From the cell containing the given text, extract its center point as [x, y] coordinate. 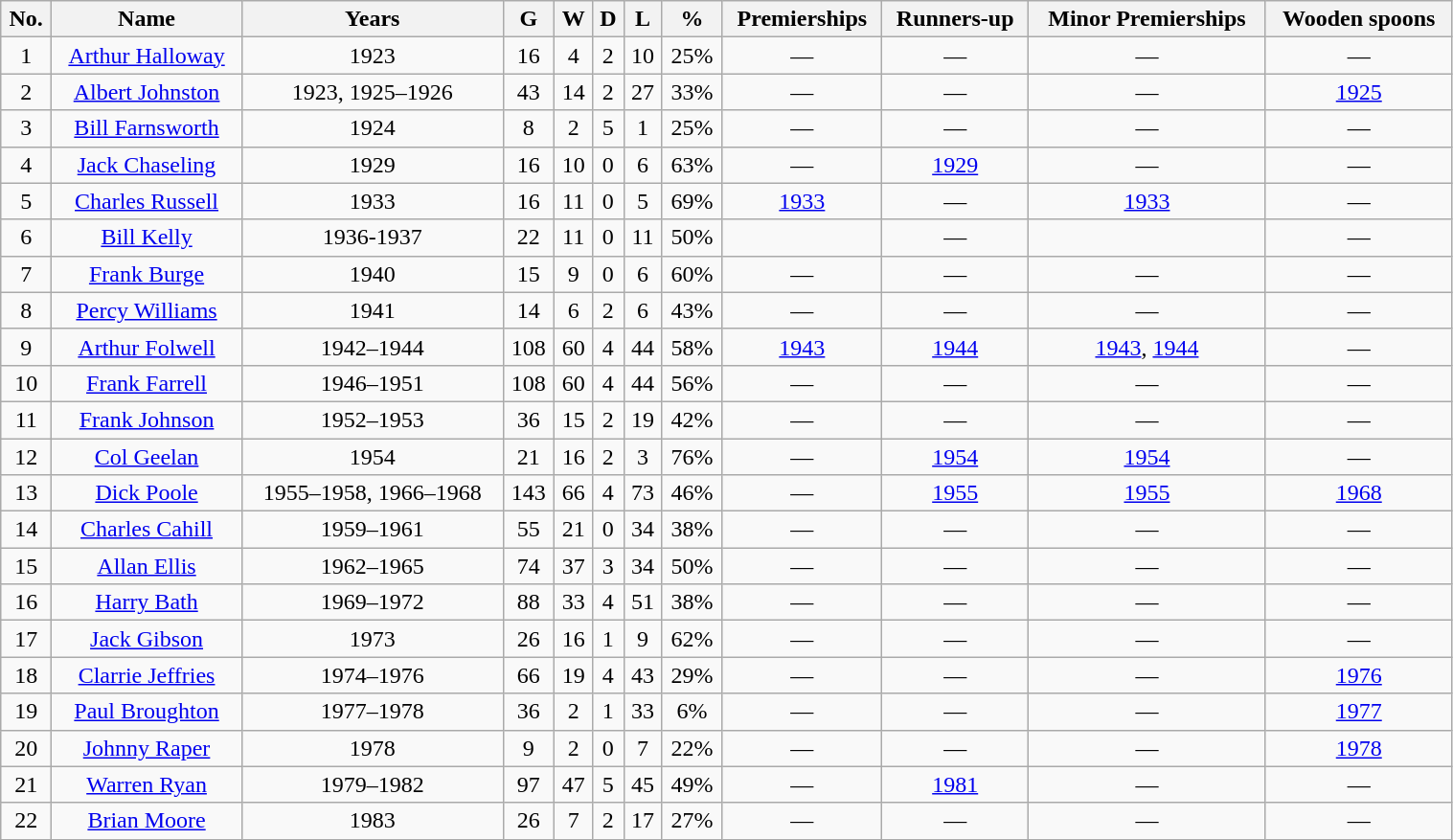
1983 [372, 821]
6% [692, 712]
Years [372, 19]
42% [692, 420]
46% [692, 493]
1943 [803, 347]
1923 [372, 56]
27% [692, 821]
60% [692, 274]
1940 [372, 274]
13 [27, 493]
Johnny Raper [148, 748]
1979–1982 [372, 784]
45 [643, 784]
51 [643, 602]
1946–1951 [372, 383]
Arthur Halloway [148, 56]
1962–1965 [372, 566]
Jack Gibson [148, 639]
43% [692, 310]
37 [574, 566]
Albert Johnston [148, 92]
Charles Cahill [148, 530]
1942–1944 [372, 347]
1944 [956, 347]
1941 [372, 310]
1974–1976 [372, 675]
Arthur Folwell [148, 347]
Frank Farrell [148, 383]
G [529, 19]
1969–1972 [372, 602]
27 [643, 92]
Name [148, 19]
29% [692, 675]
1952–1953 [372, 420]
Warren Ryan [148, 784]
Frank Johnson [148, 420]
18 [27, 675]
Paul Broughton [148, 712]
1923, 1925–1926 [372, 92]
20 [27, 748]
L [643, 19]
1981 [956, 784]
47 [574, 784]
143 [529, 493]
% [692, 19]
Frank Burge [148, 274]
Jack Chaseling [148, 165]
12 [27, 457]
22% [692, 748]
W [574, 19]
73 [643, 493]
No. [27, 19]
Runners-up [956, 19]
55 [529, 530]
1973 [372, 639]
Harry Bath [148, 602]
1943, 1944 [1147, 347]
Charles Russell [148, 201]
Col Geelan [148, 457]
Bill Farnsworth [148, 128]
1977 [1358, 712]
76% [692, 457]
1924 [372, 128]
1977–1978 [372, 712]
D [608, 19]
Minor Premierships [1147, 19]
74 [529, 566]
1925 [1358, 92]
63% [692, 165]
58% [692, 347]
Allan Ellis [148, 566]
97 [529, 784]
1968 [1358, 493]
33% [692, 92]
88 [529, 602]
1955–1958, 1966–1968 [372, 493]
Bill Kelly [148, 238]
Clarrie Jeffries [148, 675]
1959–1961 [372, 530]
62% [692, 639]
Dick Poole [148, 493]
69% [692, 201]
Wooden spoons [1358, 19]
Brian Moore [148, 821]
1976 [1358, 675]
1936-1937 [372, 238]
56% [692, 383]
Premierships [803, 19]
49% [692, 784]
Percy Williams [148, 310]
